Scan for the cell matching the given text and deliver its [X, Y] coordinate at center. 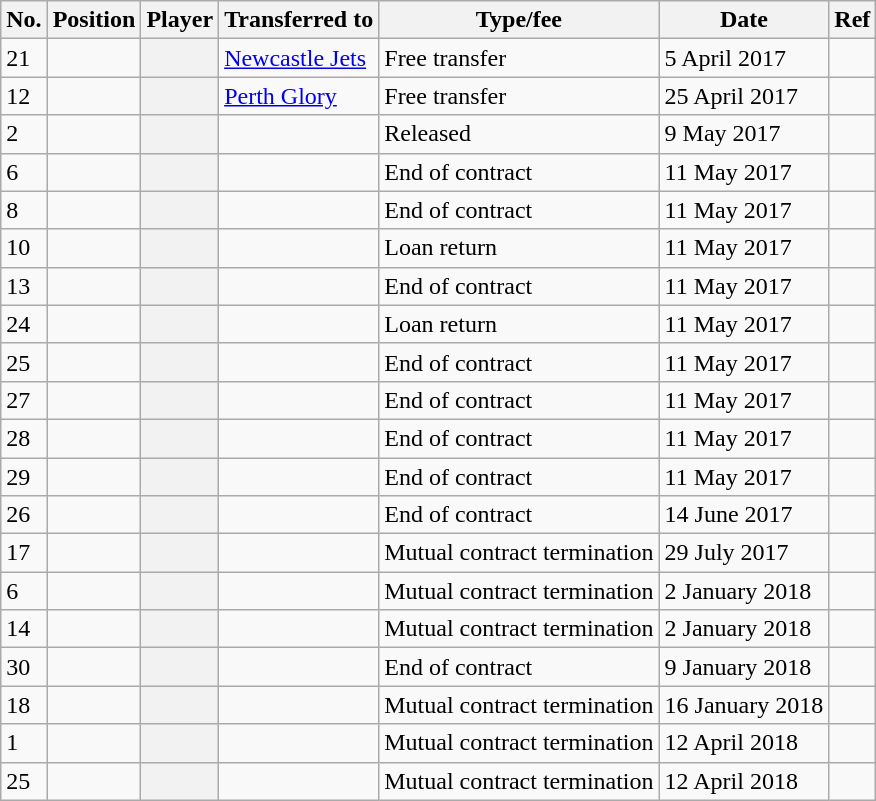
5 April 2017 [744, 58]
8 [24, 210]
Released [519, 134]
2 [24, 134]
21 [24, 58]
10 [24, 248]
Date [744, 20]
Transferred to [299, 20]
28 [24, 438]
1 [24, 743]
12 [24, 96]
29 [24, 477]
9 May 2017 [744, 134]
30 [24, 667]
17 [24, 553]
Perth Glory [299, 96]
Type/fee [519, 20]
25 April 2017 [744, 96]
9 January 2018 [744, 667]
27 [24, 400]
26 [24, 515]
13 [24, 286]
29 July 2017 [744, 553]
16 January 2018 [744, 705]
No. [24, 20]
14 [24, 629]
18 [24, 705]
Position [94, 20]
Ref [852, 20]
Player [180, 20]
14 June 2017 [744, 515]
Newcastle Jets [299, 58]
24 [24, 324]
